Capture the cell that displays the provided text and extract its [X, Y] central coordinate. 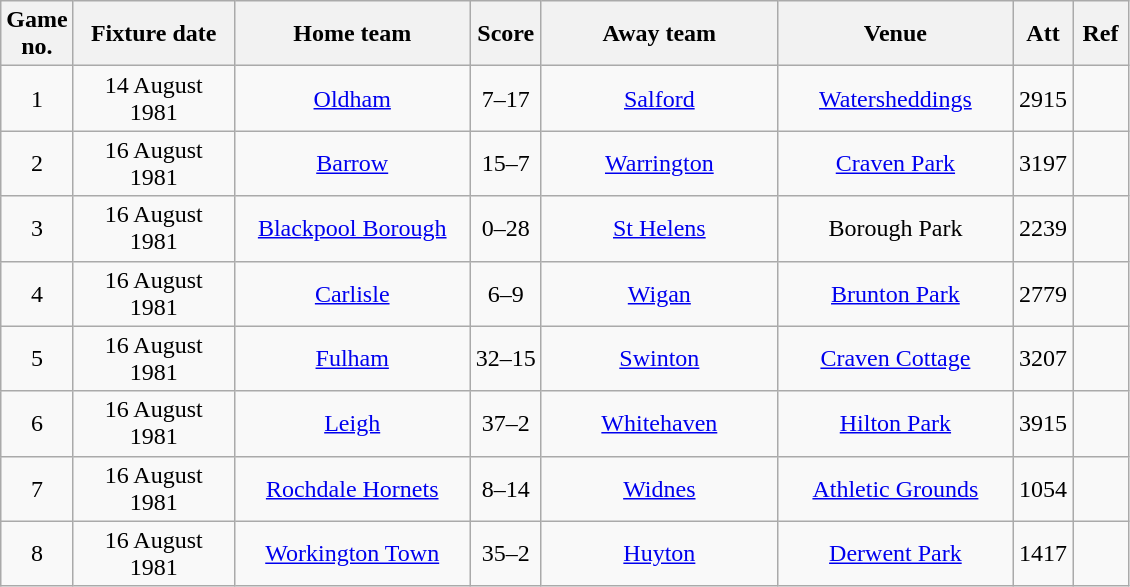
7 [37, 488]
6 [37, 424]
Athletic Grounds [895, 488]
Derwent Park [895, 554]
Game no. [37, 34]
Salford [659, 98]
32–15 [506, 358]
2 [37, 164]
Carlisle [352, 294]
3197 [1042, 164]
Hilton Park [895, 424]
Oldham [352, 98]
Craven Park [895, 164]
Rochdale Hornets [352, 488]
Huyton [659, 554]
Leigh [352, 424]
Whitehaven [659, 424]
1417 [1042, 554]
3 [37, 228]
5 [37, 358]
4 [37, 294]
6–9 [506, 294]
Warrington [659, 164]
Home team [352, 34]
Fulham [352, 358]
2779 [1042, 294]
8 [37, 554]
37–2 [506, 424]
Craven Cottage [895, 358]
Widnes [659, 488]
35–2 [506, 554]
Barrow [352, 164]
1 [37, 98]
Score [506, 34]
Blackpool Borough [352, 228]
Away team [659, 34]
Brunton Park [895, 294]
15–7 [506, 164]
2915 [1042, 98]
Swinton [659, 358]
Watersheddings [895, 98]
Fixture date [154, 34]
Wigan [659, 294]
7–17 [506, 98]
14 August 1981 [154, 98]
St Helens [659, 228]
1054 [1042, 488]
Borough Park [895, 228]
2239 [1042, 228]
Att [1042, 34]
3915 [1042, 424]
Workington Town [352, 554]
Venue [895, 34]
8–14 [506, 488]
0–28 [506, 228]
3207 [1042, 358]
Ref [1100, 34]
